For the text-containing cell, return its midpoint in (X, Y) coordinate format. 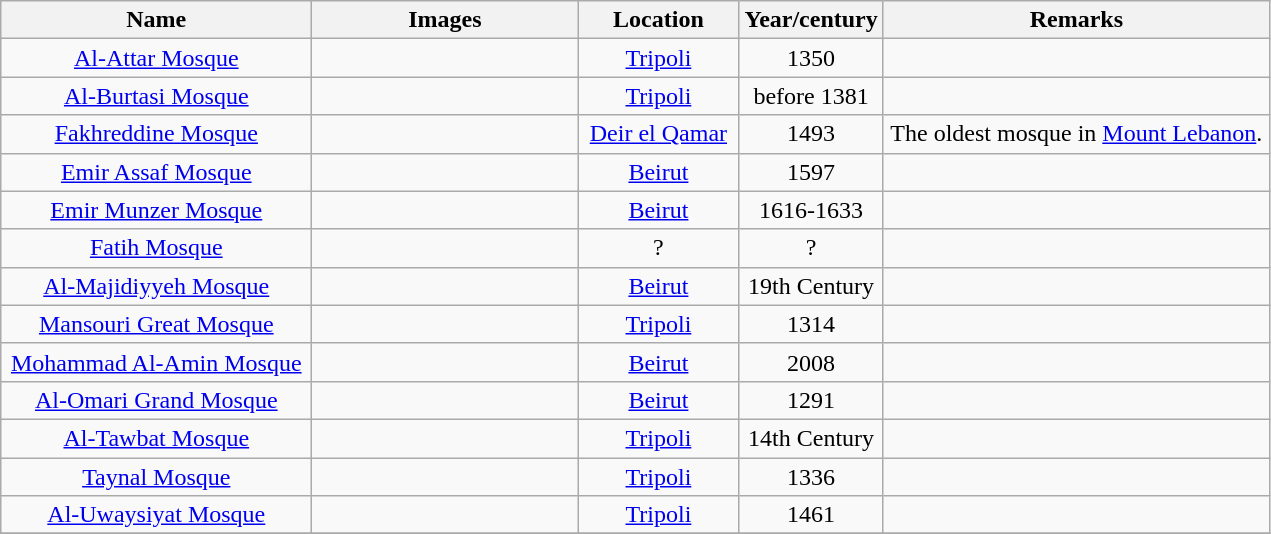
1493 (811, 134)
Mansouri Great Mosque (156, 324)
Fakhreddine Mosque (156, 134)
14th Century (811, 438)
Al-Burtasi Mosque (156, 96)
Emir Munzer Mosque (156, 210)
1336 (811, 477)
Location (658, 20)
before 1381 (811, 96)
Al-Majidiyyeh Mosque (156, 286)
Al-Attar Mosque (156, 58)
Deir el Qamar (658, 134)
Taynal Mosque (156, 477)
Remarks (1076, 20)
Name (156, 20)
Al-Omari Grand Mosque (156, 400)
19th Century (811, 286)
1350 (811, 58)
1291 (811, 400)
The oldest mosque in Mount Lebanon. (1076, 134)
Images (445, 20)
Year/century (811, 20)
2008 (811, 362)
Al-Tawbat Mosque (156, 438)
1616-1633 (811, 210)
Emir Assaf Mosque (156, 172)
Fatih Mosque (156, 248)
1314 (811, 324)
Mohammad Al-Amin Mosque (156, 362)
1461 (811, 515)
Al-Uwaysiyat Mosque (156, 515)
1597 (811, 172)
